Capture the cell that displays the provided text and extract its (X, Y) central coordinate. 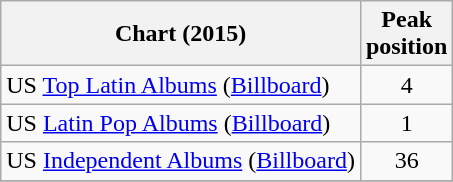
US Top Latin Albums (Billboard) (181, 85)
36 (406, 161)
US Latin Pop Albums (Billboard) (181, 123)
Peakposition (406, 34)
Chart (2015) (181, 34)
US Independent Albums (Billboard) (181, 161)
1 (406, 123)
4 (406, 85)
